Output the (x, y) coordinate of the center of the cell containing the given text.  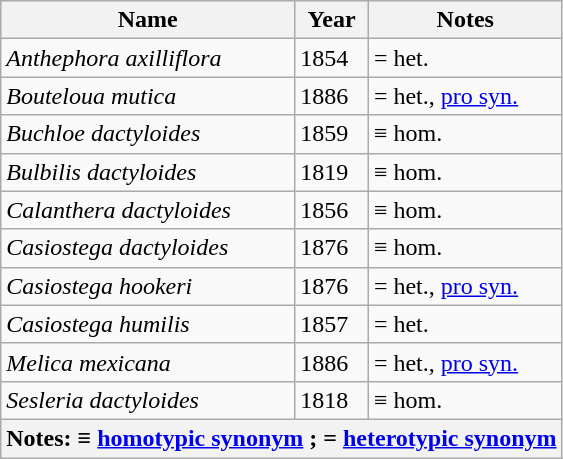
1856 (332, 210)
Casiostega humilis (148, 324)
Casiostega dactyloides (148, 248)
Casiostega hookeri (148, 286)
1859 (332, 134)
Name (148, 20)
Melica mexicana (148, 362)
Buchloe dactyloides (148, 134)
1818 (332, 400)
1857 (332, 324)
Year (332, 20)
Sesleria dactyloides (148, 400)
Notes: ≡ homotypic synonym ; = heterotypic synonym (282, 438)
Bouteloua mutica (148, 96)
1854 (332, 58)
1819 (332, 172)
Anthephora axilliflora (148, 58)
Bulbilis dactyloides (148, 172)
Calanthera dactyloides (148, 210)
Notes (465, 20)
